Pinpoint the cell where the given text exists, returning its (x, y) midpoint coordinate. 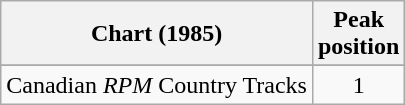
Peakposition (358, 34)
Canadian RPM Country Tracks (157, 85)
Chart (1985) (157, 34)
1 (358, 85)
